Search for the cell housing the specified text and yield its [x, y] center coordinate. 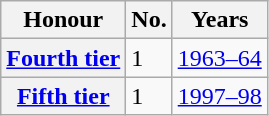
No. [149, 20]
Fourth tier [64, 58]
Years [220, 20]
Fifth tier [64, 96]
1997–98 [220, 96]
1963–64 [220, 58]
Honour [64, 20]
